For the text-containing cell, return its midpoint in [x, y] coordinate format. 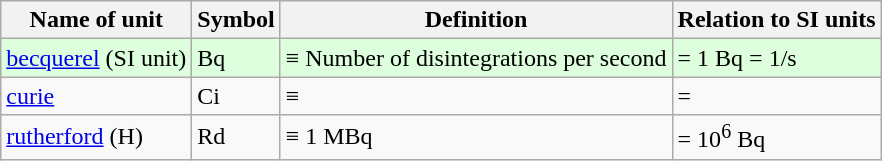
Bq [236, 58]
Ci [236, 96]
Name of unit [96, 20]
= 1 Bq = 1/s [776, 58]
curie [96, 96]
≡ Number of disintegrations per second [476, 58]
Definition [476, 20]
≡ 1 MBq [476, 138]
Rd [236, 138]
= 106 Bq [776, 138]
= [776, 96]
becquerel (SI unit) [96, 58]
Relation to SI units [776, 20]
rutherford (H) [96, 138]
≡ [476, 96]
Symbol [236, 20]
